Detect which cell encompasses the target text, then output its (x, y) center coordinate. 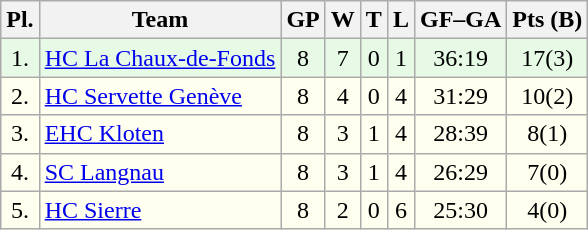
26:29 (460, 172)
7(0) (548, 172)
36:19 (460, 58)
Team (160, 20)
3. (20, 134)
GF–GA (460, 20)
28:39 (460, 134)
1. (20, 58)
4(0) (548, 210)
W (342, 20)
10(2) (548, 96)
7 (342, 58)
SC Langnau (160, 172)
4. (20, 172)
T (374, 20)
25:30 (460, 210)
2 (342, 210)
Pts (B) (548, 20)
GP (303, 20)
L (400, 20)
17(3) (548, 58)
2. (20, 96)
EHC Kloten (160, 134)
HC Sierre (160, 210)
5. (20, 210)
HC Servette Genève (160, 96)
6 (400, 210)
8(1) (548, 134)
31:29 (460, 96)
HC La Chaux-de-Fonds (160, 58)
Pl. (20, 20)
